Return the (x, y) coordinate for the center point of the cell that contains the specified text.  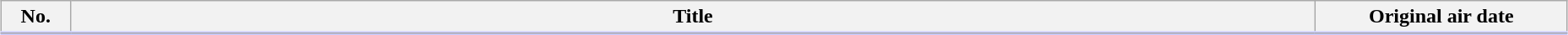
Original air date (1441, 17)
Title (693, 17)
No. (35, 17)
